Find where the given text appears and provide that cell's center as (x, y) coordinate. 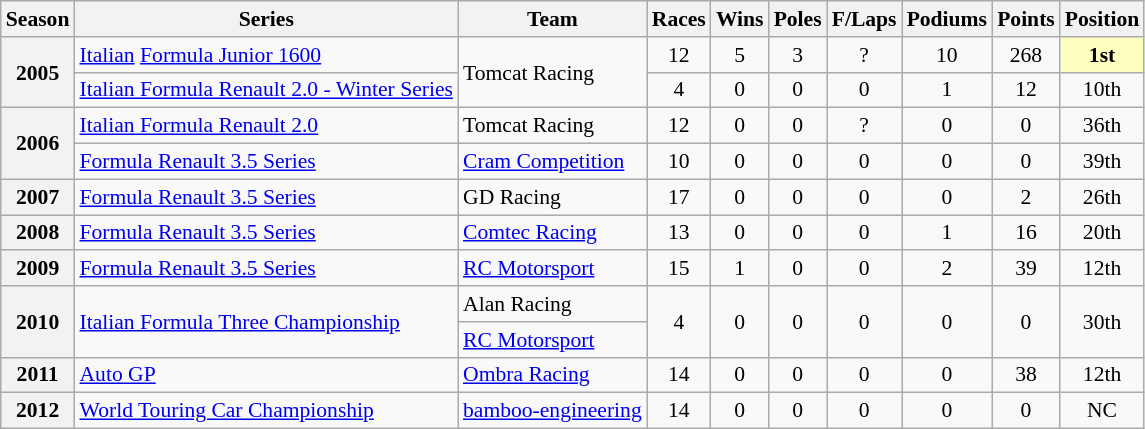
1st (1102, 55)
Auto GP (266, 375)
2006 (38, 144)
268 (1026, 55)
17 (679, 197)
30th (1102, 322)
GD Racing (552, 197)
2011 (38, 375)
5 (740, 55)
20th (1102, 233)
Italian Formula Junior 1600 (266, 55)
39 (1026, 269)
Wins (740, 19)
Cram Competition (552, 162)
Alan Racing (552, 304)
13 (679, 233)
39th (1102, 162)
10th (1102, 90)
38 (1026, 375)
2008 (38, 233)
3 (798, 55)
F/Laps (864, 19)
World Touring Car Championship (266, 411)
Series (266, 19)
Ombra Racing (552, 375)
2005 (38, 72)
Position (1102, 19)
Poles (798, 19)
Season (38, 19)
Races (679, 19)
Italian Formula Three Championship (266, 322)
Podiums (948, 19)
Comtec Racing (552, 233)
NC (1102, 411)
15 (679, 269)
2010 (38, 322)
Italian Formula Renault 2.0 (266, 126)
26th (1102, 197)
Points (1026, 19)
Italian Formula Renault 2.0 - Winter Series (266, 90)
2007 (38, 197)
36th (1102, 126)
16 (1026, 233)
2012 (38, 411)
bamboo-engineering (552, 411)
Team (552, 19)
2009 (38, 269)
